Identify which cell holds the provided text, then report its [x, y] central coordinate. 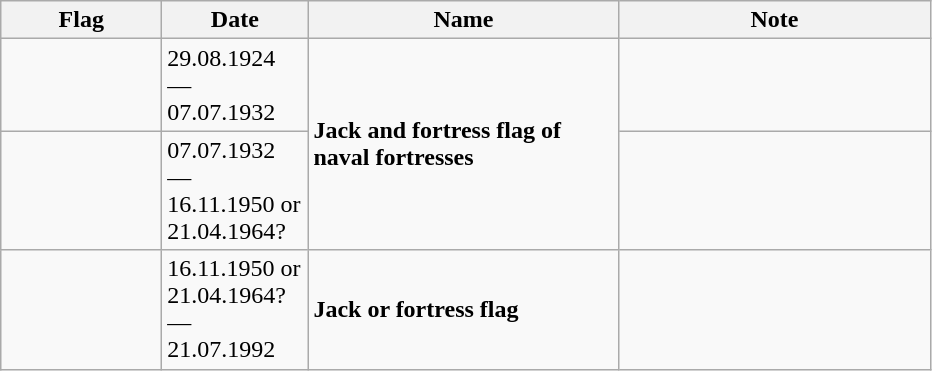
07.07.1932 — 16.11.1950 or 21.04.1964? [235, 190]
Jack and fortress flag of naval fortresses [464, 144]
Date [235, 20]
Jack or fortress flag [464, 310]
29.08.1924 — 07.07.1932 [235, 85]
Note [774, 20]
Name [464, 20]
16.11.1950 or 21.04.1964? — 21.07.1992 [235, 310]
Flag [82, 20]
